Output the [X, Y] coordinate of the center of the cell containing the given text.  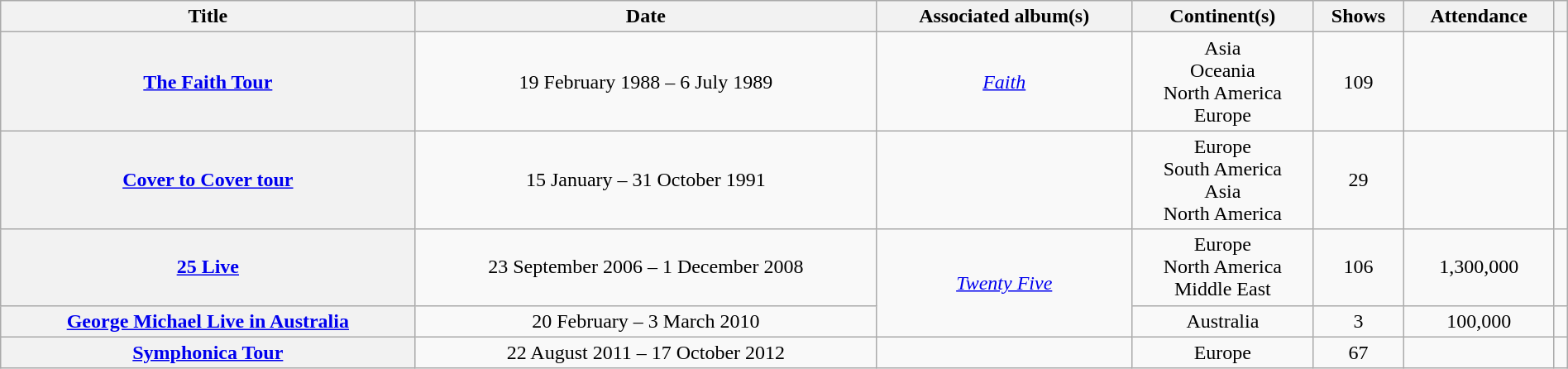
15 January – 31 October 1991 [646, 180]
29 [1358, 180]
1,300,000 [1479, 267]
Symphonica Tour [208, 352]
The Faith Tour [208, 81]
Europe [1223, 352]
Australia [1223, 321]
19 February 1988 – 6 July 1989 [646, 81]
Title [208, 17]
EuropeNorth AmericaMiddle East [1223, 267]
George Michael Live in Australia [208, 321]
20 February – 3 March 2010 [646, 321]
25 Live [208, 267]
100,000 [1479, 321]
3 [1358, 321]
Cover to Cover tour [208, 180]
Continent(s) [1223, 17]
AsiaOceaniaNorth AmericaEurope [1223, 81]
22 August 2011 – 17 October 2012 [646, 352]
Faith [1004, 81]
Shows [1358, 17]
23 September 2006 – 1 December 2008 [646, 267]
106 [1358, 267]
Associated album(s) [1004, 17]
EuropeSouth AmericaAsiaNorth America [1223, 180]
Twenty Five [1004, 283]
109 [1358, 81]
Attendance [1479, 17]
67 [1358, 352]
Date [646, 17]
